Capture the cell that displays the provided text and extract its [x, y] central coordinate. 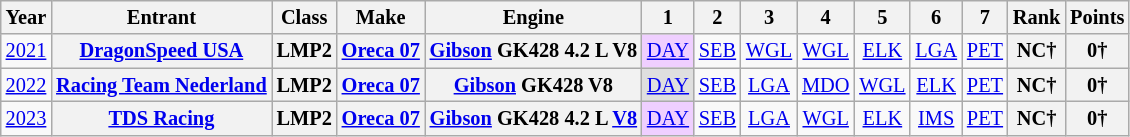
7 [985, 17]
TDS Racing [161, 118]
Make [381, 17]
Engine [534, 17]
MDO [826, 85]
DragonSpeed USA [161, 51]
2021 [26, 51]
2023 [26, 118]
Rank [1036, 17]
Gibson GK428 V8 [534, 85]
IMS [936, 118]
2022 [26, 85]
Points [1097, 17]
3 [769, 17]
Racing Team Nederland [161, 85]
2 [718, 17]
Entrant [161, 17]
Year [26, 17]
6 [936, 17]
5 [882, 17]
Class [304, 17]
1 [668, 17]
4 [826, 17]
